From the cell containing the given text, extract its center point as (x, y) coordinate. 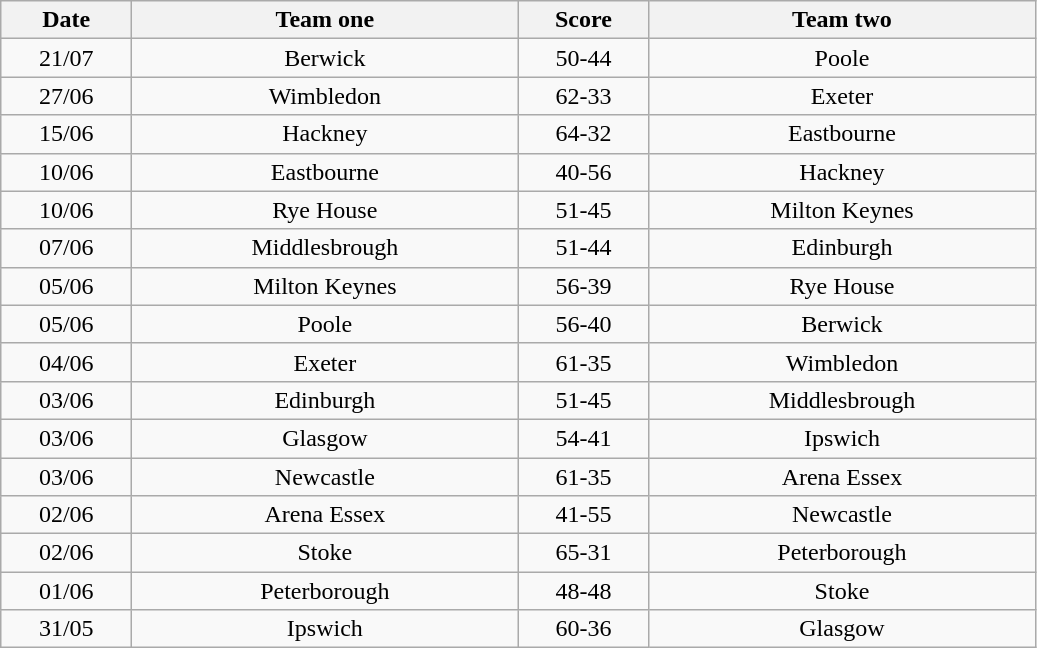
54-41 (584, 438)
15/06 (66, 134)
Date (66, 20)
Team one (325, 20)
62-33 (584, 96)
41-55 (584, 515)
65-31 (584, 553)
50-44 (584, 58)
07/06 (66, 248)
56-40 (584, 324)
21/07 (66, 58)
60-36 (584, 629)
01/06 (66, 591)
Score (584, 20)
27/06 (66, 96)
Team two (842, 20)
56-39 (584, 286)
40-56 (584, 172)
64-32 (584, 134)
31/05 (66, 629)
51-44 (584, 248)
04/06 (66, 362)
48-48 (584, 591)
